Search for the cell housing the specified text and yield its [x, y] center coordinate. 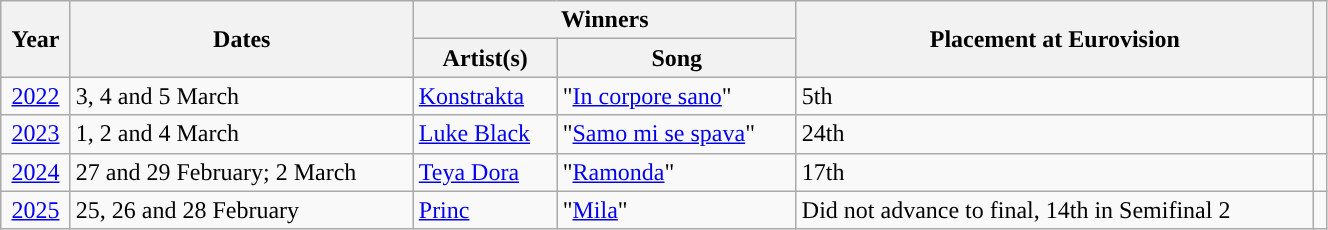
2024 [36, 172]
Princ [485, 210]
Did not advance to final, 14th in Semifinal 2 [1054, 210]
Artist(s) [485, 58]
Luke Black [485, 134]
"Samo mi se spava" [676, 134]
Konstrakta [485, 96]
Placement at Eurovision [1054, 39]
17th [1054, 172]
25, 26 and 28 February [242, 210]
24th [1054, 134]
2025 [36, 210]
2023 [36, 134]
1, 2 and 4 March [242, 134]
5th [1054, 96]
"In corpore sano" [676, 96]
Dates [242, 39]
3, 4 and 5 March [242, 96]
2022 [36, 96]
"Ramonda" [676, 172]
Winners [604, 20]
27 and 29 February; 2 March [242, 172]
Teya Dora [485, 172]
"Mila" [676, 210]
Year [36, 39]
Song [676, 58]
